Return [x, y] of the center of cell containing provided text 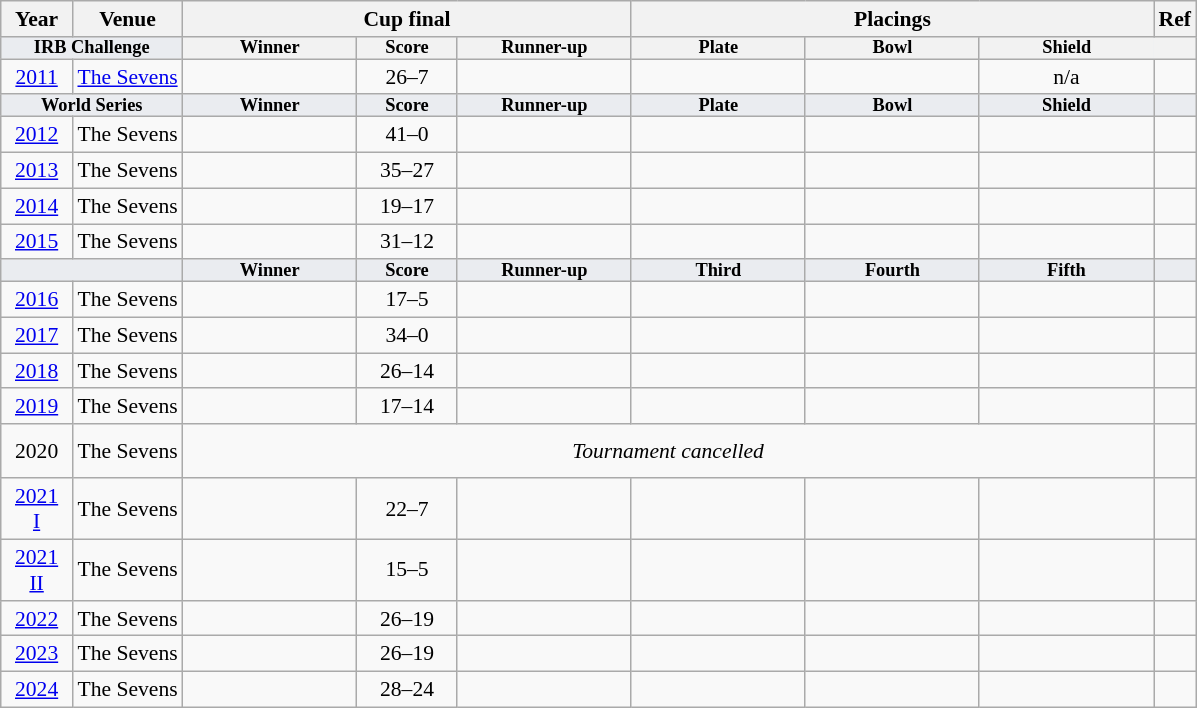
26–14 [408, 371]
Fifth [1066, 271]
Third [718, 271]
17–5 [408, 300]
Ref [1175, 19]
2018 [37, 371]
2020 [37, 451]
31–12 [408, 242]
26–7 [408, 77]
22–7 [408, 508]
IRB Challenge [92, 48]
Tournament cancelled [668, 451]
19–17 [408, 206]
n/a [1066, 77]
Placings [892, 19]
2012 [37, 135]
Fourth [892, 271]
2014 [37, 206]
2021I [37, 508]
2015 [37, 242]
41–0 [408, 135]
15–5 [408, 570]
2011 [37, 77]
2022 [37, 619]
2023 [37, 654]
World Series [92, 106]
2024 [37, 690]
Year [37, 19]
2013 [37, 171]
2017 [37, 335]
28–24 [408, 690]
Cup final [408, 19]
17–14 [408, 407]
2019 [37, 407]
34–0 [408, 335]
2016 [37, 300]
35–27 [408, 171]
Venue [127, 19]
2021II [37, 570]
